Return (x, y) of the center of cell containing provided text 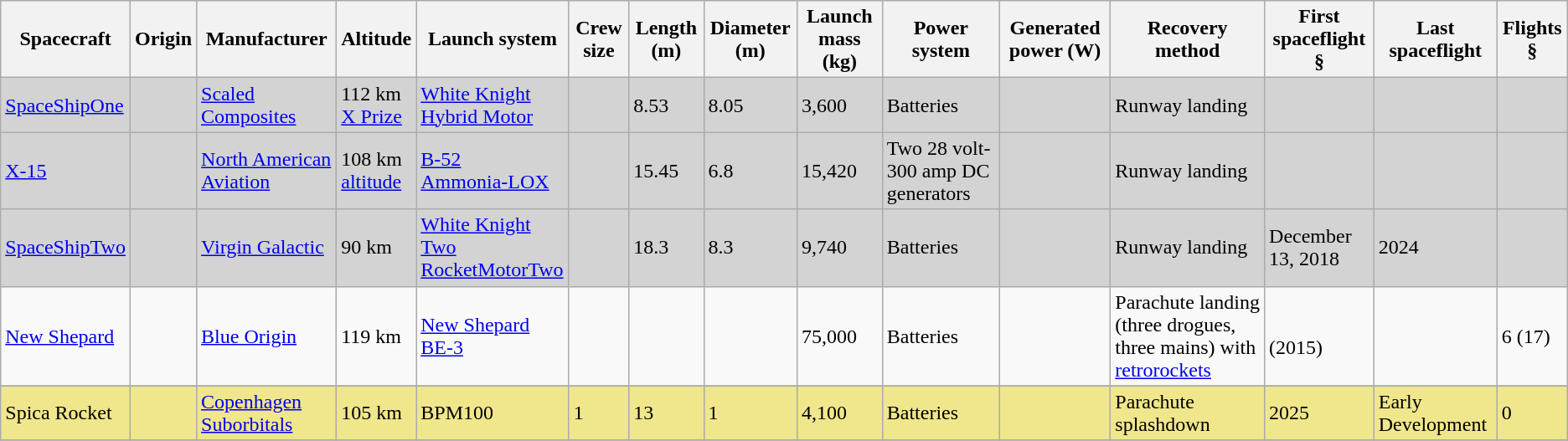
December 13, 2018 (1320, 248)
Length (m) (667, 39)
New Shepard (65, 336)
2024 (1436, 248)
Flights § (1532, 39)
2025 (1320, 413)
108 kmaltitude (377, 171)
15,420 (839, 171)
18.3 (667, 248)
New ShepardBE-3 (493, 336)
Copenhagen Suborbitals (266, 413)
6 (17) (1532, 336)
Spacecraft (65, 39)
Launch system (493, 39)
Virgin Galactic (266, 248)
6.8 (750, 171)
4,100 (839, 413)
105 km (377, 413)
15.45 (667, 171)
Generated power (W) (1055, 39)
8.3 (750, 248)
13 (667, 413)
Parachute landing (three drogues, three mains) with retrorockets (1188, 336)
Spica Rocket (65, 413)
Altitude (377, 39)
Launch mass (kg) (839, 39)
White KnightHybrid Motor (493, 105)
Recovery method (1188, 39)
Diameter (m) (750, 39)
Blue Origin (266, 336)
SpaceShipOne (65, 105)
Power system (941, 39)
North American Aviation (266, 171)
90 km (377, 248)
Parachute splashdown (1188, 413)
119 km (377, 336)
Origin (162, 39)
Manufacturer (266, 39)
8.05 (750, 105)
First spaceflight § (1320, 39)
Scaled Composites (266, 105)
Two 28 volt-300 amp DC generators (941, 171)
3,600 (839, 105)
8.53 (667, 105)
Crew size (599, 39)
75,000 (839, 336)
B-52Ammonia-LOX (493, 171)
BPM100 (493, 413)
0 (1532, 413)
Last spaceflight (1436, 39)
(2015) (1320, 336)
X-15 (65, 171)
SpaceShipTwo (65, 248)
9,740 (839, 248)
112 kmX Prize (377, 105)
White Knight TwoRocketMotorTwo (493, 248)
Early Development (1436, 413)
